Scan for the cell matching the given text and deliver its (x, y) coordinate at center. 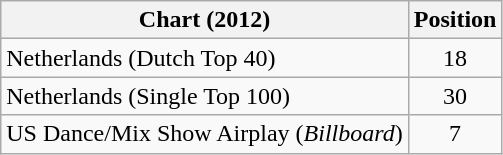
7 (455, 134)
Position (455, 20)
Netherlands (Single Top 100) (204, 96)
Chart (2012) (204, 20)
Netherlands (Dutch Top 40) (204, 58)
30 (455, 96)
18 (455, 58)
US Dance/Mix Show Airplay (Billboard) (204, 134)
